Search for the cell housing the specified text and yield its (X, Y) center coordinate. 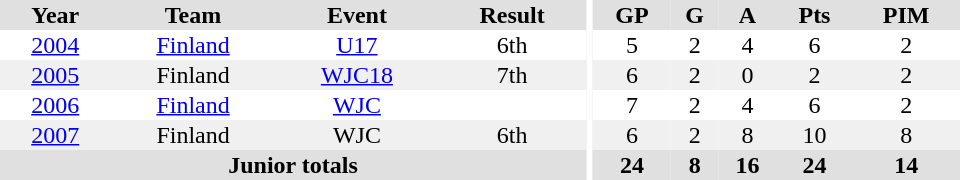
U17 (357, 45)
Event (357, 15)
WJC18 (357, 75)
7 (632, 105)
Junior totals (293, 165)
Team (192, 15)
G (694, 15)
2007 (55, 135)
Year (55, 15)
A (747, 15)
5 (632, 45)
2006 (55, 105)
GP (632, 15)
16 (747, 165)
2005 (55, 75)
14 (906, 165)
Result (512, 15)
PIM (906, 15)
2004 (55, 45)
7th (512, 75)
Pts (815, 15)
0 (747, 75)
10 (815, 135)
